Search for the cell housing the specified text and yield its (x, y) center coordinate. 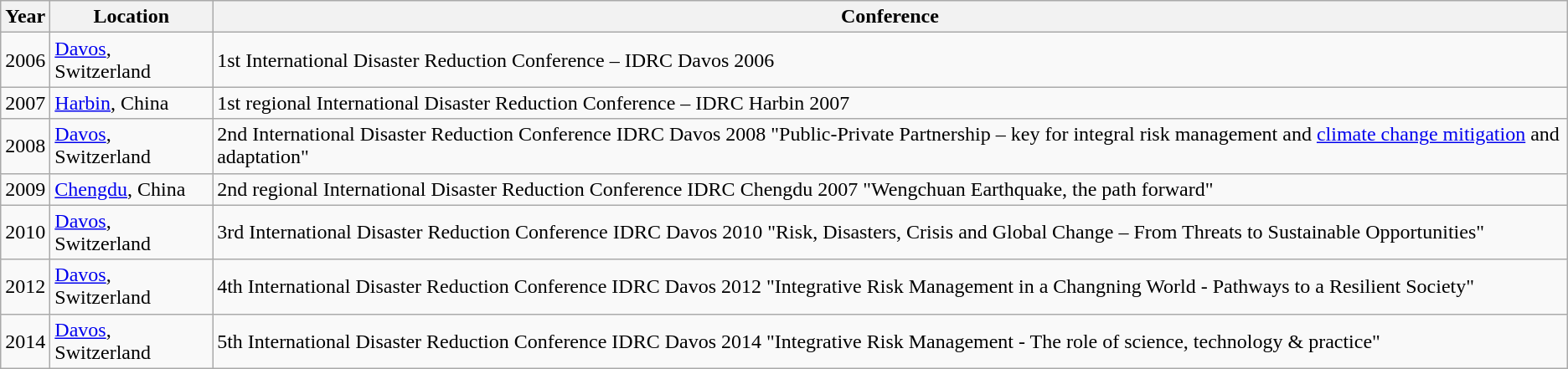
1st regional International Disaster Reduction Conference – IDRC Harbin 2007 (890, 103)
5th International Disaster Reduction Conference IDRC Davos 2014 "Integrative Risk Management - The role of science, technology & practice" (890, 341)
1st International Disaster Reduction Conference – IDRC Davos 2006 (890, 60)
4th International Disaster Reduction Conference IDRC Davos 2012 "Integrative Risk Management in a Changning World - Pathways to a Resilient Society" (890, 286)
Chengdu, China (132, 189)
2nd regional International Disaster Reduction Conference IDRC Chengdu 2007 "Wengchuan Earthquake, the path forward" (890, 189)
2014 (25, 341)
Year (25, 17)
Harbin, China (132, 103)
2008 (25, 146)
2006 (25, 60)
Conference (890, 17)
2012 (25, 286)
2007 (25, 103)
Location (132, 17)
2009 (25, 189)
2010 (25, 233)
